From the cell containing the given text, extract its center point as (X, Y) coordinate. 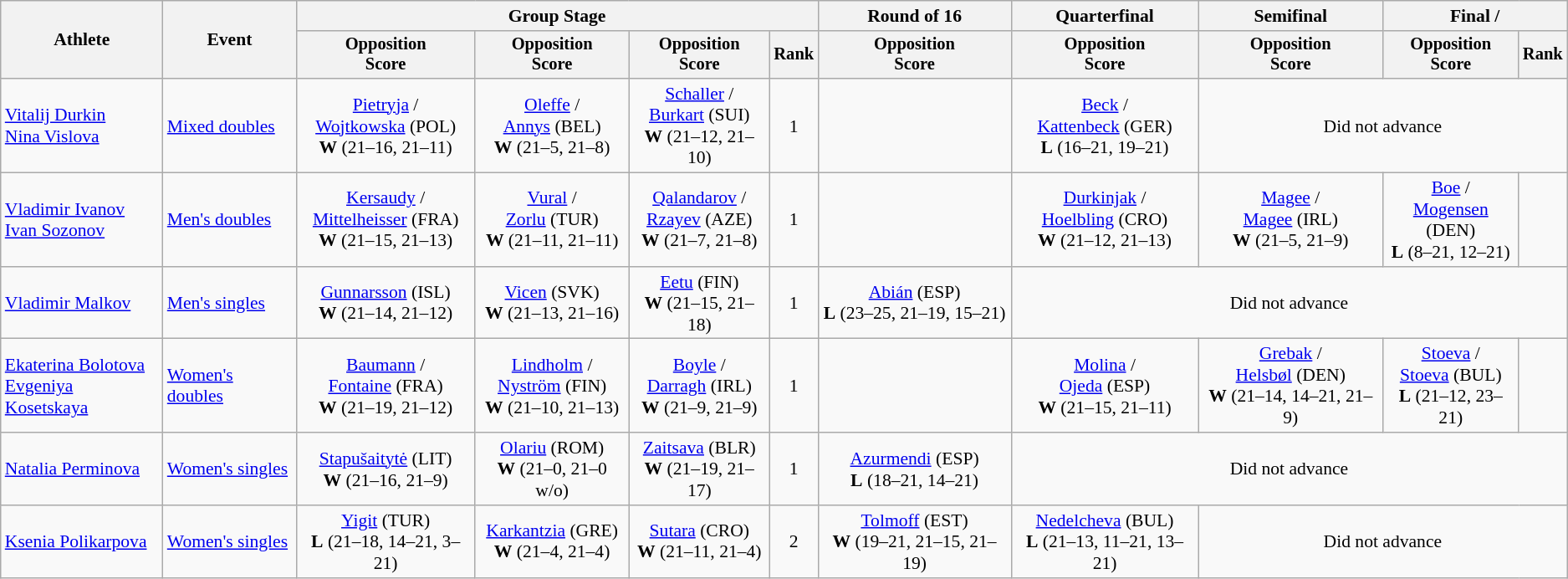
Pietryja /Wojtkowska (POL)W (21–16, 21–11) (386, 126)
Grebak /Helsbøl (DEN)W (21–14, 14–21, 21–9) (1291, 386)
Event (229, 40)
Men's singles (229, 303)
Ksenia Polikarpova (82, 542)
Women's doubles (229, 386)
Men's doubles (229, 220)
Ekaterina BolotovaEvgeniya Kosetskaya (82, 386)
Athlete (82, 40)
Schaller /Burkart (SUI)W (21–12, 21–10) (699, 126)
2 (794, 542)
Vladimir IvanovIvan Sozonov (82, 220)
Round of 16 (915, 16)
Abián (ESP)L (23–25, 21–19, 15–21) (915, 303)
Boe /Mogensen (DEN)L (8–21, 12–21) (1451, 220)
Stapušaitytė (LIT)W (21–16, 21–9) (386, 469)
Lindholm /Nyström (FIN)W (21–10, 21–13) (552, 386)
Durkinjak /Hoelbling (CRO)W (21–12, 21–13) (1105, 220)
Vladimir Malkov (82, 303)
Quarterfinal (1105, 16)
Natalia Perminova (82, 469)
Qalandarov /Rzayev (AZE)W (21–7, 21–8) (699, 220)
Baumann /Fontaine (FRA)W (21–19, 21–12) (386, 386)
Molina /Ojeda (ESP)W (21–15, 21–11) (1105, 386)
Eetu (FIN)W (21–15, 21–18) (699, 303)
Final / (1475, 16)
Group Stage (557, 16)
Gunnarsson (ISL)W (21–14, 21–12) (386, 303)
Stoeva /Stoeva (BUL)L (21–12, 23–21) (1451, 386)
Tolmoff (EST)W (19–21, 21–15, 21–19) (915, 542)
Mixed doubles (229, 126)
Azurmendi (ESP)L (18–21, 14–21) (915, 469)
Karkantzia (GRE)W (21–4, 21–4) (552, 542)
Boyle /Darragh (IRL)W (21–9, 21–9) (699, 386)
Zaitsava (BLR)W (21–19, 21–17) (699, 469)
Yigit (TUR)L (21–18, 14–21, 3–21) (386, 542)
Semifinal (1291, 16)
Magee /Magee (IRL)W (21–5, 21–9) (1291, 220)
Vural /Zorlu (TUR)W (21–11, 21–11) (552, 220)
Olariu (ROM)W (21–0, 21–0 w/o) (552, 469)
Vitalij DurkinNina Vislova (82, 126)
Oleffe /Annys (BEL)W (21–5, 21–8) (552, 126)
Nedelcheva (BUL)L (21–13, 11–21, 13–21) (1105, 542)
Beck /Kattenbeck (GER)L (16–21, 19–21) (1105, 126)
Vicen (SVK)W (21–13, 21–16) (552, 303)
Sutara (CRO)W (21–11, 21–4) (699, 542)
Kersaudy /Mittelheisser (FRA)W (21–15, 21–13) (386, 220)
